Output the [X, Y] coordinate of the center of the cell containing the given text.  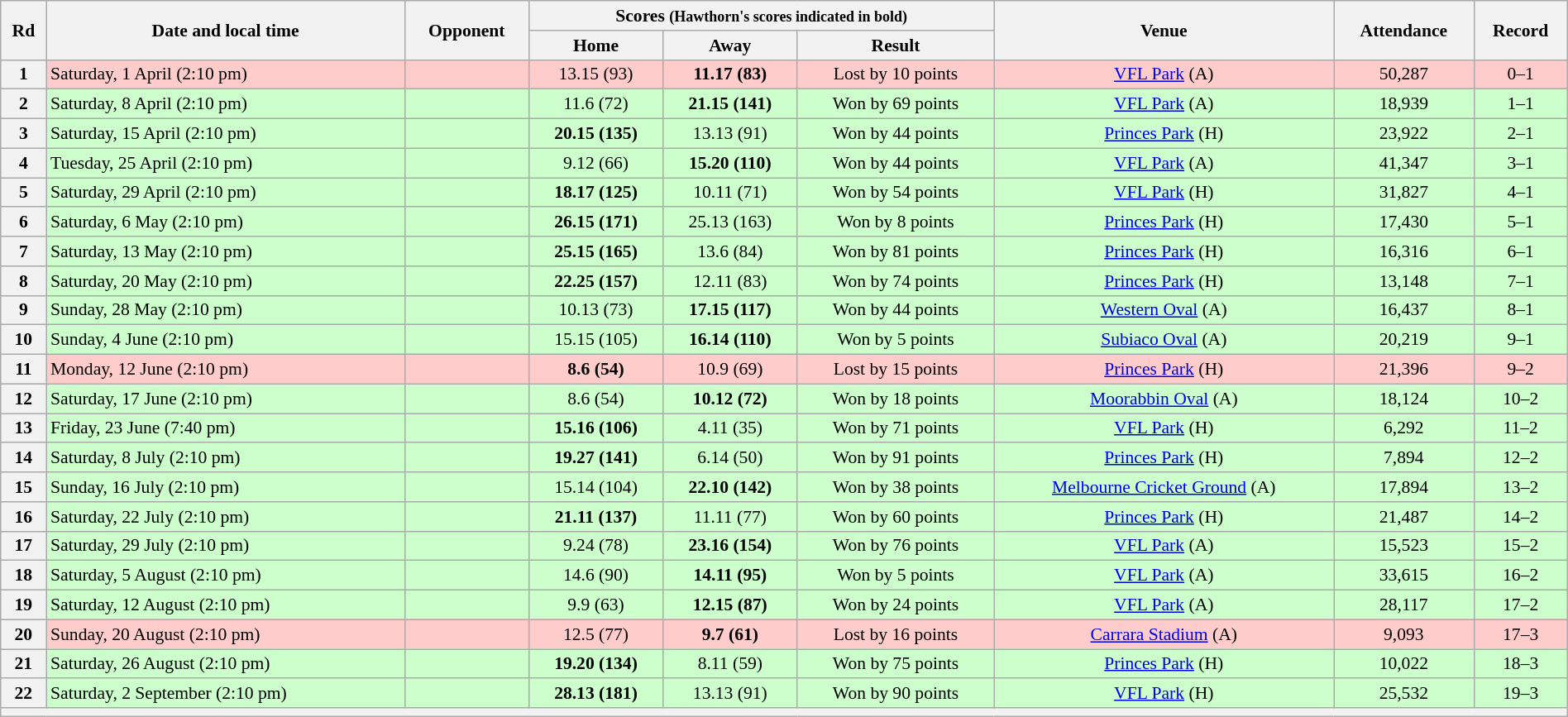
Saturday, 1 April (2:10 pm) [225, 74]
Sunday, 16 July (2:10 pm) [225, 487]
7 [23, 251]
13 [23, 428]
Opponent [466, 30]
19–3 [1520, 694]
Rd [23, 30]
10 [23, 340]
Saturday, 6 May (2:10 pm) [225, 222]
Won by 74 points [896, 281]
Monday, 12 June (2:10 pm) [225, 370]
Saturday, 29 July (2:10 pm) [225, 546]
Won by 54 points [896, 193]
50,287 [1404, 74]
21,396 [1404, 370]
Melbourne Cricket Ground (A) [1164, 487]
21.15 (141) [730, 104]
12 [23, 399]
25,532 [1404, 694]
17,894 [1404, 487]
Won by 38 points [896, 487]
28.13 (181) [595, 694]
9.24 (78) [595, 546]
Won by 60 points [896, 517]
Scores (Hawthorn's scores indicated in bold) [761, 16]
20.15 (135) [595, 134]
10–2 [1520, 399]
9,093 [1404, 634]
19.27 (141) [595, 458]
19.20 (134) [595, 664]
Saturday, 22 July (2:10 pm) [225, 517]
9.12 (66) [595, 163]
9.9 (63) [595, 605]
16.14 (110) [730, 340]
10.11 (71) [730, 193]
25.15 (165) [595, 251]
3 [23, 134]
Saturday, 20 May (2:10 pm) [225, 281]
16–2 [1520, 576]
15,523 [1404, 546]
Lost by 10 points [896, 74]
Won by 71 points [896, 428]
3–1 [1520, 163]
Western Oval (A) [1164, 310]
10.13 (73) [595, 310]
5–1 [1520, 222]
16 [23, 517]
12.5 (77) [595, 634]
Saturday, 15 April (2:10 pm) [225, 134]
9–2 [1520, 370]
23.16 (154) [730, 546]
Attendance [1404, 30]
7–1 [1520, 281]
16,316 [1404, 251]
15–2 [1520, 546]
26.15 (171) [595, 222]
41,347 [1404, 163]
Saturday, 13 May (2:10 pm) [225, 251]
Record [1520, 30]
22.10 (142) [730, 487]
12–2 [1520, 458]
Won by 18 points [896, 399]
13.6 (84) [730, 251]
9 [23, 310]
11.17 (83) [730, 74]
10.12 (72) [730, 399]
14.6 (90) [595, 576]
11.6 (72) [595, 104]
Won by 76 points [896, 546]
14–2 [1520, 517]
12.15 (87) [730, 605]
Won by 69 points [896, 104]
2 [23, 104]
28,117 [1404, 605]
25.13 (163) [730, 222]
Saturday, 8 April (2:10 pm) [225, 104]
14 [23, 458]
6 [23, 222]
31,827 [1404, 193]
17,430 [1404, 222]
Friday, 23 June (7:40 pm) [225, 428]
Won by 24 points [896, 605]
Lost by 16 points [896, 634]
18–3 [1520, 664]
Sunday, 4 June (2:10 pm) [225, 340]
19 [23, 605]
Subiaco Oval (A) [1164, 340]
22 [23, 694]
Moorabbin Oval (A) [1164, 399]
33,615 [1404, 576]
8.11 (59) [730, 664]
Won by 90 points [896, 694]
Tuesday, 25 April (2:10 pm) [225, 163]
8 [23, 281]
15.14 (104) [595, 487]
Won by 75 points [896, 664]
Saturday, 5 August (2:10 pm) [225, 576]
17–2 [1520, 605]
16,437 [1404, 310]
Venue [1164, 30]
Won by 8 points [896, 222]
15.20 (110) [730, 163]
6–1 [1520, 251]
Date and local time [225, 30]
7,894 [1404, 458]
23,922 [1404, 134]
Saturday, 29 April (2:10 pm) [225, 193]
17.15 (117) [730, 310]
5 [23, 193]
11.11 (77) [730, 517]
15 [23, 487]
11 [23, 370]
Saturday, 12 August (2:10 pm) [225, 605]
2–1 [1520, 134]
Saturday, 8 July (2:10 pm) [225, 458]
4–1 [1520, 193]
Away [730, 45]
Result [896, 45]
14.11 (95) [730, 576]
21.11 (137) [595, 517]
13,148 [1404, 281]
Lost by 15 points [896, 370]
18,939 [1404, 104]
0–1 [1520, 74]
9.7 (61) [730, 634]
4.11 (35) [730, 428]
20 [23, 634]
Home [595, 45]
13.15 (93) [595, 74]
18 [23, 576]
Sunday, 28 May (2:10 pm) [225, 310]
9–1 [1520, 340]
21 [23, 664]
1–1 [1520, 104]
17 [23, 546]
15.16 (106) [595, 428]
Sunday, 20 August (2:10 pm) [225, 634]
Won by 81 points [896, 251]
11–2 [1520, 428]
Saturday, 26 August (2:10 pm) [225, 664]
18,124 [1404, 399]
Carrara Stadium (A) [1164, 634]
10.9 (69) [730, 370]
15.15 (105) [595, 340]
10,022 [1404, 664]
21,487 [1404, 517]
22.25 (157) [595, 281]
1 [23, 74]
Saturday, 17 June (2:10 pm) [225, 399]
Won by 91 points [896, 458]
20,219 [1404, 340]
6,292 [1404, 428]
Saturday, 2 September (2:10 pm) [225, 694]
13–2 [1520, 487]
8–1 [1520, 310]
18.17 (125) [595, 193]
4 [23, 163]
6.14 (50) [730, 458]
12.11 (83) [730, 281]
17–3 [1520, 634]
